Identify which cell holds the provided text, then report its (X, Y) central coordinate. 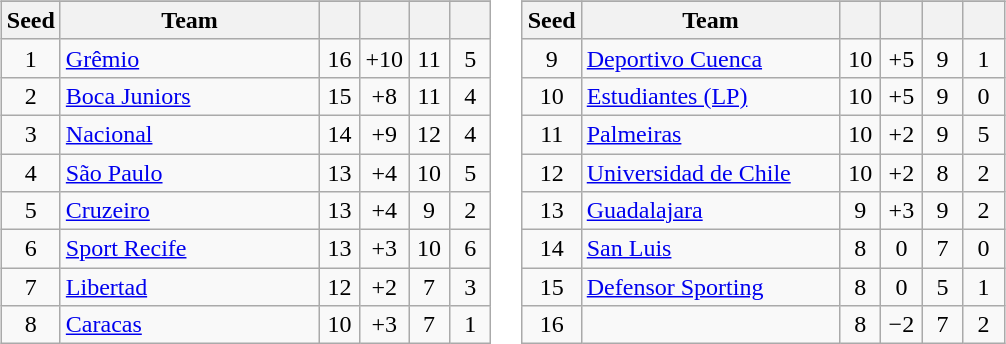
+8 (384, 96)
Palmeiras (710, 134)
Universidad de Chile (710, 173)
Cruzeiro (190, 211)
Estudiantes (LP) (710, 96)
Defensor Sporting (710, 287)
San Luis (710, 249)
São Paulo (190, 173)
Nacional (190, 134)
+10 (384, 58)
Boca Juniors (190, 96)
Grêmio (190, 58)
Libertad (190, 287)
+9 (384, 134)
Sport Recife (190, 249)
Guadalajara (710, 211)
−2 (902, 325)
Deportivo Cuenca (710, 58)
Caracas (190, 325)
